Identify which cell holds the provided text, then report its (x, y) central coordinate. 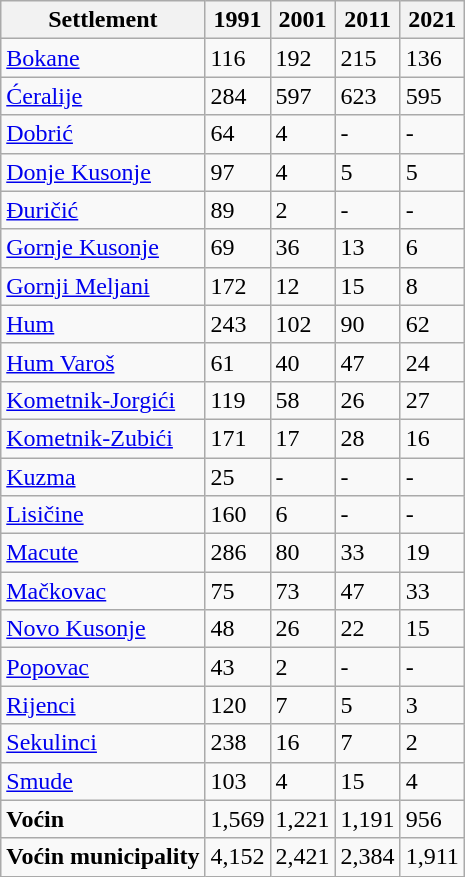
116 (238, 58)
8 (432, 286)
597 (302, 96)
595 (432, 96)
160 (238, 515)
2,421 (302, 857)
58 (302, 400)
90 (368, 324)
119 (238, 400)
Gornji Meljani (103, 286)
25 (238, 477)
103 (238, 781)
1,911 (432, 857)
Voćin (103, 819)
2001 (302, 20)
2021 (432, 20)
Donje Kusonje (103, 172)
Settlement (103, 20)
Bokane (103, 58)
Gornje Kusonje (103, 248)
Mačkovac (103, 591)
27 (432, 400)
Kometnik-Jorgići (103, 400)
19 (432, 553)
215 (368, 58)
13 (368, 248)
3 (432, 705)
Đuričić (103, 210)
Kometnik-Zubići (103, 438)
Voćin municipality (103, 857)
43 (238, 667)
284 (238, 96)
1991 (238, 20)
102 (302, 324)
Lisičine (103, 515)
Kuzma (103, 477)
61 (238, 362)
1,569 (238, 819)
Smude (103, 781)
623 (368, 96)
22 (368, 629)
243 (238, 324)
Macute (103, 553)
75 (238, 591)
Novo Kusonje (103, 629)
73 (302, 591)
Dobrić (103, 134)
64 (238, 134)
Ćeralije (103, 96)
172 (238, 286)
136 (432, 58)
36 (302, 248)
28 (368, 438)
171 (238, 438)
1,221 (302, 819)
4,152 (238, 857)
69 (238, 248)
Popovac (103, 667)
Rijenci (103, 705)
Hum (103, 324)
286 (238, 553)
192 (302, 58)
97 (238, 172)
12 (302, 286)
48 (238, 629)
80 (302, 553)
1,191 (368, 819)
Hum Varoš (103, 362)
40 (302, 362)
2011 (368, 20)
Sekulinci (103, 743)
2,384 (368, 857)
120 (238, 705)
956 (432, 819)
17 (302, 438)
89 (238, 210)
62 (432, 324)
24 (432, 362)
238 (238, 743)
